Pinpoint the cell where the given text exists, returning its [X, Y] midpoint coordinate. 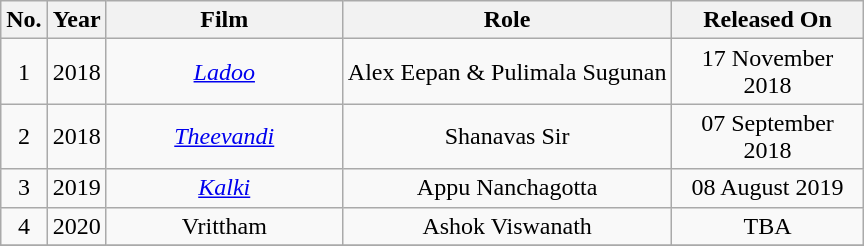
Kalki [224, 188]
Year [76, 20]
2019 [76, 188]
TBA [768, 226]
17 November 2018 [768, 72]
1 [24, 72]
3 [24, 188]
Shanavas Sir [507, 136]
Film [224, 20]
2 [24, 136]
Vrittham [224, 226]
Alex Eepan & Pulimala Sugunan [507, 72]
Ladoo [224, 72]
Released On [768, 20]
2020 [76, 226]
No. [24, 20]
Role [507, 20]
07 September 2018 [768, 136]
Theevandi [224, 136]
4 [24, 226]
Ashok Viswanath [507, 226]
08 August 2019 [768, 188]
Appu Nanchagotta [507, 188]
